For the text-containing cell, return its midpoint in (X, Y) coordinate format. 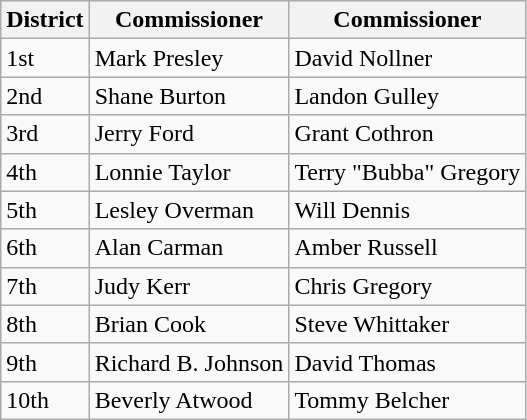
Brian Cook (189, 324)
4th (45, 172)
Chris Gregory (408, 286)
Alan Carman (189, 248)
2nd (45, 96)
10th (45, 400)
Amber Russell (408, 248)
Judy Kerr (189, 286)
Lonnie Taylor (189, 172)
Grant Cothron (408, 134)
Lesley Overman (189, 210)
8th (45, 324)
3rd (45, 134)
David Nollner (408, 58)
Jerry Ford (189, 134)
District (45, 20)
Will Dennis (408, 210)
6th (45, 248)
5th (45, 210)
Terry "Bubba" Gregory (408, 172)
Mark Presley (189, 58)
Shane Burton (189, 96)
Landon Gulley (408, 96)
Steve Whittaker (408, 324)
Beverly Atwood (189, 400)
9th (45, 362)
Richard B. Johnson (189, 362)
1st (45, 58)
Tommy Belcher (408, 400)
David Thomas (408, 362)
7th (45, 286)
